Detect which cell encompasses the target text, then output its (X, Y) center coordinate. 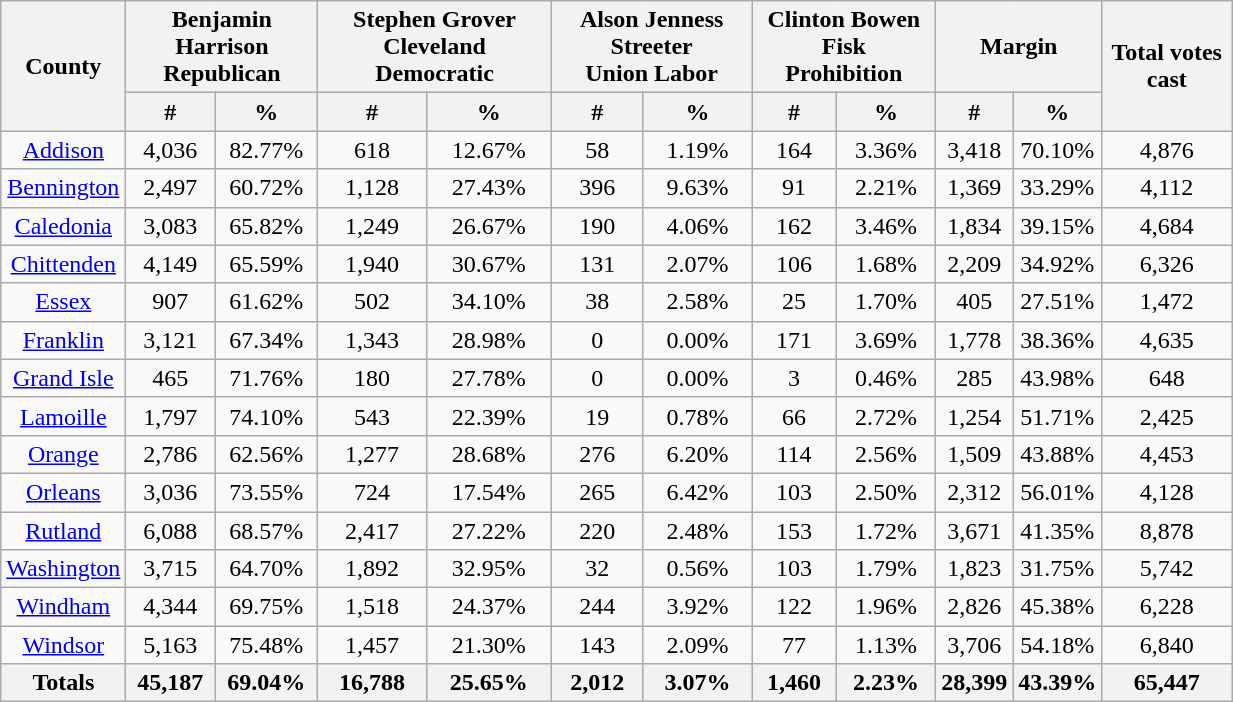
3,121 (170, 340)
1,343 (372, 340)
5,742 (1167, 569)
Chittenden (64, 264)
21.30% (488, 645)
1.13% (886, 645)
164 (794, 150)
1,509 (974, 454)
3 (794, 378)
27.78% (488, 378)
Totals (64, 683)
6.20% (698, 454)
41.35% (1058, 531)
Rutland (64, 531)
907 (170, 302)
106 (794, 264)
27.22% (488, 531)
0.46% (886, 378)
1.19% (698, 150)
2.21% (886, 188)
3.69% (886, 340)
2,497 (170, 188)
3.36% (886, 150)
Caledonia (64, 226)
0.56% (698, 569)
45.38% (1058, 607)
4,149 (170, 264)
131 (597, 264)
143 (597, 645)
28.98% (488, 340)
3.07% (698, 683)
1.79% (886, 569)
1,460 (794, 683)
Essex (64, 302)
3,036 (170, 492)
91 (794, 188)
3,671 (974, 531)
1,797 (170, 416)
Orange (64, 454)
2,425 (1167, 416)
8,878 (1167, 531)
4,635 (1167, 340)
71.76% (266, 378)
1,472 (1167, 302)
1,369 (974, 188)
171 (794, 340)
6,840 (1167, 645)
Grand Isle (64, 378)
58 (597, 150)
2,312 (974, 492)
26.67% (488, 226)
244 (597, 607)
6,228 (1167, 607)
2.56% (886, 454)
2.48% (698, 531)
66 (794, 416)
4,112 (1167, 188)
0.78% (698, 416)
Orleans (64, 492)
1,940 (372, 264)
75.48% (266, 645)
265 (597, 492)
Franklin (64, 340)
6,326 (1167, 264)
33.29% (1058, 188)
4,344 (170, 607)
1,457 (372, 645)
43.88% (1058, 454)
2,786 (170, 454)
56.01% (1058, 492)
65.59% (266, 264)
Windsor (64, 645)
1.96% (886, 607)
60.72% (266, 188)
2.50% (886, 492)
68.57% (266, 531)
12.67% (488, 150)
25 (794, 302)
2,417 (372, 531)
38 (597, 302)
724 (372, 492)
2.09% (698, 645)
67.34% (266, 340)
153 (794, 531)
502 (372, 302)
162 (794, 226)
618 (372, 150)
Margin (1019, 47)
43.39% (1058, 683)
16,788 (372, 683)
1.68% (886, 264)
22.39% (488, 416)
465 (170, 378)
31.75% (1058, 569)
30.67% (488, 264)
4,036 (170, 150)
69.04% (266, 683)
25.65% (488, 683)
54.18% (1058, 645)
Total votes cast (1167, 66)
4,876 (1167, 150)
82.77% (266, 150)
43.98% (1058, 378)
3,706 (974, 645)
Alson Jenness StreeterUnion Labor (652, 47)
Lamoille (64, 416)
3,418 (974, 150)
3.92% (698, 607)
77 (794, 645)
39.15% (1058, 226)
114 (794, 454)
396 (597, 188)
74.10% (266, 416)
543 (372, 416)
69.75% (266, 607)
1,892 (372, 569)
2.72% (886, 416)
Windham (64, 607)
County (64, 66)
2.23% (886, 683)
17.54% (488, 492)
405 (974, 302)
122 (794, 607)
28.68% (488, 454)
1,518 (372, 607)
1,834 (974, 226)
1.70% (886, 302)
Addison (64, 150)
28,399 (974, 683)
Stephen Grover ClevelandDemocratic (435, 47)
65,447 (1167, 683)
34.92% (1058, 264)
1.72% (886, 531)
1,249 (372, 226)
64.70% (266, 569)
62.56% (266, 454)
4.06% (698, 226)
1,128 (372, 188)
27.51% (1058, 302)
Clinton Bowen FiskProhibition (844, 47)
45,187 (170, 683)
Washington (64, 569)
4,128 (1167, 492)
648 (1167, 378)
2.07% (698, 264)
4,684 (1167, 226)
4,453 (1167, 454)
6,088 (170, 531)
6.42% (698, 492)
32.95% (488, 569)
2,826 (974, 607)
220 (597, 531)
19 (597, 416)
38.36% (1058, 340)
2.58% (698, 302)
3,083 (170, 226)
32 (597, 569)
65.82% (266, 226)
190 (597, 226)
276 (597, 454)
2,209 (974, 264)
27.43% (488, 188)
61.62% (266, 302)
1,823 (974, 569)
Benjamin HarrisonRepublican (222, 47)
51.71% (1058, 416)
3,715 (170, 569)
34.10% (488, 302)
3.46% (886, 226)
9.63% (698, 188)
24.37% (488, 607)
Bennington (64, 188)
285 (974, 378)
1,254 (974, 416)
1,277 (372, 454)
73.55% (266, 492)
180 (372, 378)
1,778 (974, 340)
70.10% (1058, 150)
5,163 (170, 645)
2,012 (597, 683)
